For the text-containing cell, return its midpoint in [x, y] coordinate format. 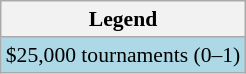
$25,000 tournaments (0–1) [124, 55]
Legend [124, 19]
